Scan for the cell matching the given text and deliver its (X, Y) coordinate at center. 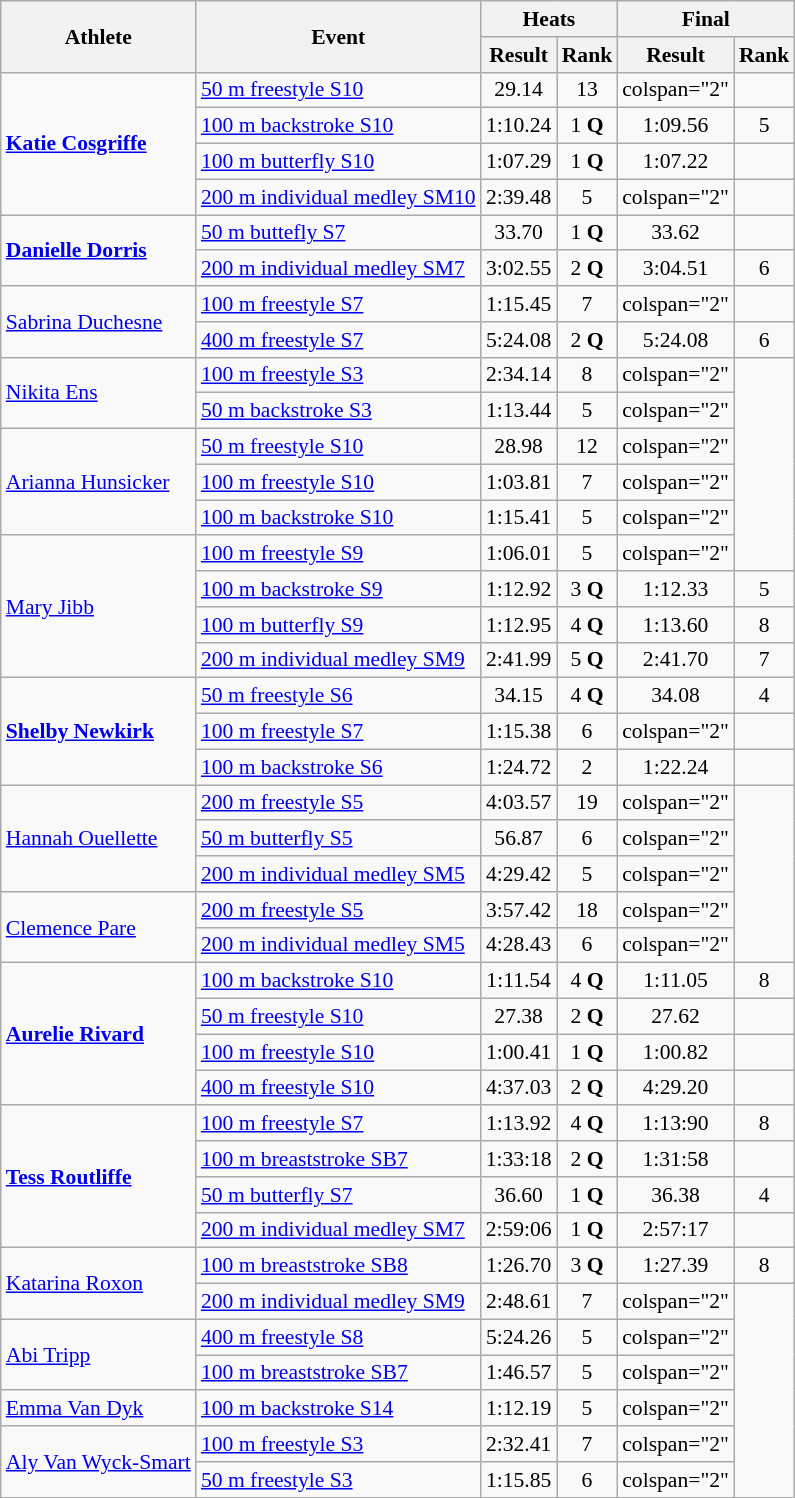
1:06.01 (519, 554)
29.14 (519, 90)
4:29.20 (676, 1088)
200 m individual medley SM10 (338, 197)
50 m butterfly S7 (338, 1195)
1:15.38 (519, 732)
Mary Jibb (98, 607)
34.08 (676, 696)
5 Q (588, 660)
Final (706, 19)
5:24.26 (519, 1337)
1:46.57 (519, 1373)
18 (588, 910)
1:12.33 (676, 589)
Aurelie Rivard (98, 1034)
2:59:06 (519, 1230)
1:13:90 (676, 1124)
Aly Van Wyck-Smart (98, 1462)
1:13.44 (519, 411)
1:12.92 (519, 589)
4:37.03 (519, 1088)
1:13.60 (676, 625)
2:41.99 (519, 660)
1:27.39 (676, 1266)
33.70 (519, 233)
Sabrina Duchesne (98, 322)
1:00.41 (519, 1052)
Arianna Hunsicker (98, 482)
4:03.57 (519, 803)
1:12.95 (519, 625)
1:15.41 (519, 518)
1:11.54 (519, 981)
2:32.41 (519, 1444)
Nikita Ens (98, 392)
3:04.51 (676, 269)
56.87 (519, 839)
36.38 (676, 1195)
Athlete (98, 36)
50 m freestyle S3 (338, 1480)
400 m freestyle S7 (338, 340)
50 m backstroke S3 (338, 411)
1:33:18 (519, 1159)
3:02.55 (519, 269)
Shelby Newkirk (98, 732)
2:34.14 (519, 375)
100 m freestyle S9 (338, 554)
1:10.24 (519, 126)
400 m freestyle S10 (338, 1088)
27.38 (519, 1017)
4:29.42 (519, 874)
2:41.70 (676, 660)
Emma Van Dyk (98, 1409)
Katarina Roxon (98, 1284)
34.15 (519, 696)
2:57:17 (676, 1230)
100 m backstroke S14 (338, 1409)
1:12.19 (519, 1409)
36.60 (519, 1195)
1:07.29 (519, 162)
28.98 (519, 447)
1:15.85 (519, 1480)
12 (588, 447)
Hannah Ouellette (98, 838)
Tess Routliffe (98, 1177)
1:11.05 (676, 981)
1:07.22 (676, 162)
27.62 (676, 1017)
1:13.92 (519, 1124)
2:48.61 (519, 1302)
Heats (550, 19)
100 m breaststroke SB8 (338, 1266)
100 m butterfly S9 (338, 625)
1:00.82 (676, 1052)
50 m butterfly S5 (338, 839)
100 m butterfly S10 (338, 162)
Event (338, 36)
13 (588, 90)
100 m backstroke S9 (338, 589)
1:15.45 (519, 304)
50 m buttefly S7 (338, 233)
Katie Cosgriffe (98, 143)
1:26.70 (519, 1266)
100 m backstroke S6 (338, 767)
2 (588, 767)
1:31:58 (676, 1159)
1:03.81 (519, 482)
4:28.43 (519, 945)
400 m freestyle S8 (338, 1337)
1:24.72 (519, 767)
Danielle Dorris (98, 250)
2:39.48 (519, 197)
Clemence Pare (98, 928)
Abi Tripp (98, 1354)
19 (588, 803)
50 m freestyle S6 (338, 696)
33.62 (676, 233)
1:22.24 (676, 767)
3:57.42 (519, 910)
1:09.56 (676, 126)
